Determine the [x, y] coordinate at the center of the cell enclosing the given text.  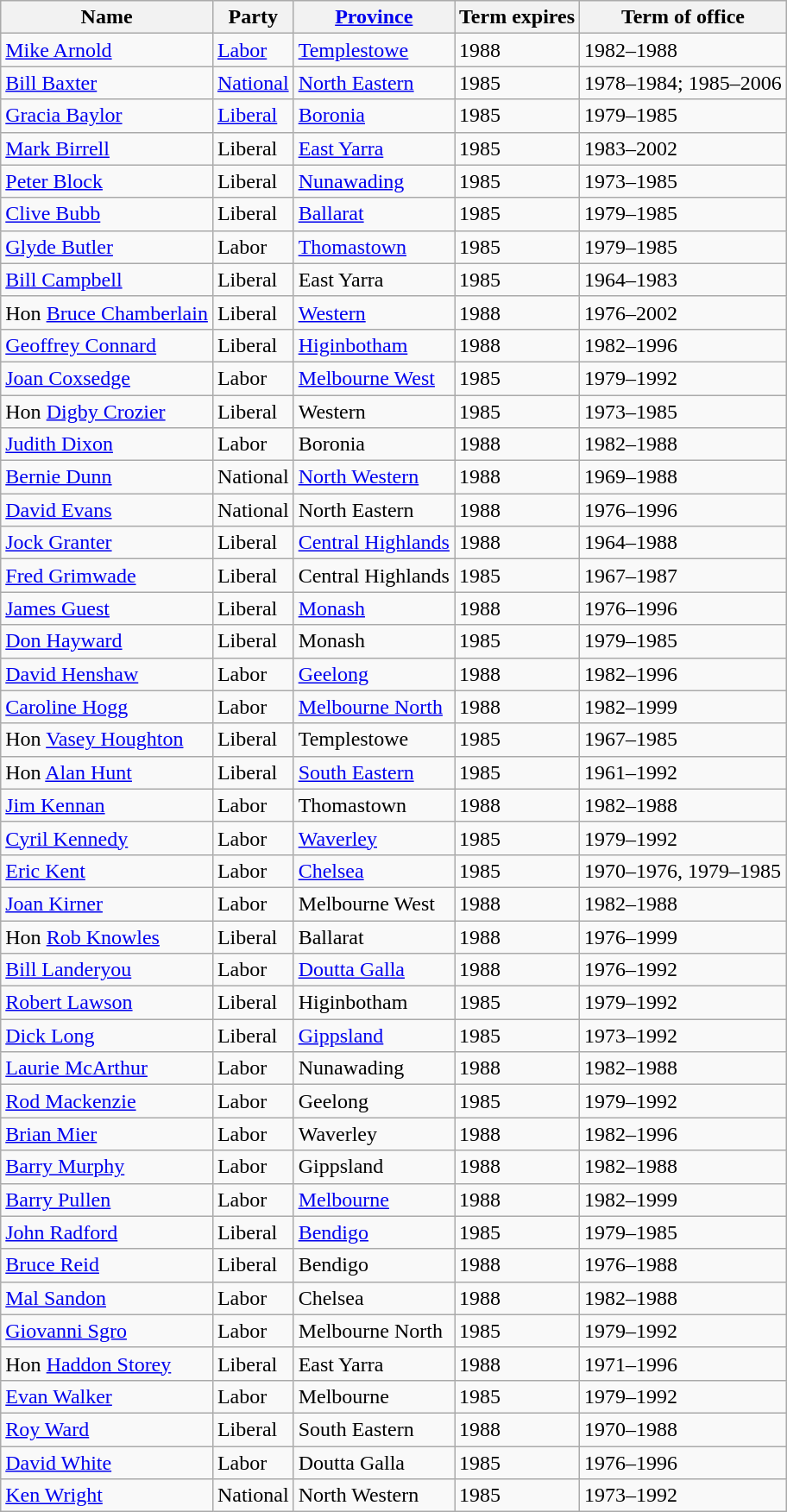
Geoffrey Connard [107, 345]
Jock Granter [107, 543]
Cyril Kennedy [107, 838]
1970–1988 [683, 1429]
1976–1992 [683, 970]
Caroline Hogg [107, 707]
Bruce Reid [107, 1265]
1976–1988 [683, 1265]
David Evans [107, 510]
Robert Lawson [107, 1003]
1964–1983 [683, 280]
Bill Baxter [107, 83]
Ken Wright [107, 1496]
1967–1985 [683, 740]
Laurie McArthur [107, 1068]
Gracia Baylor [107, 116]
Mark Birrell [107, 148]
Brian Mier [107, 1134]
1976–2002 [683, 312]
Term expires [516, 17]
Province [374, 17]
1976–1999 [683, 936]
Eric Kent [107, 871]
Bernie Dunn [107, 477]
1970–1976, 1979–1985 [683, 871]
Rod Mackenzie [107, 1101]
Giovanni Sgro [107, 1331]
Don Hayward [107, 641]
Hon Vasey Houghton [107, 740]
1969–1988 [683, 477]
Term of office [683, 17]
Bill Landeryou [107, 970]
1971–1996 [683, 1364]
James Guest [107, 608]
David White [107, 1463]
1983–2002 [683, 148]
Glyde Butler [107, 247]
Roy Ward [107, 1429]
1961–1992 [683, 772]
Peter Block [107, 181]
Mal Sandon [107, 1298]
Party [253, 17]
David Henshaw [107, 674]
Joan Kirner [107, 904]
Evan Walker [107, 1396]
Name [107, 17]
Barry Murphy [107, 1167]
Bill Campbell [107, 280]
Clive Bubb [107, 214]
Hon Bruce Chamberlain [107, 312]
1964–1988 [683, 543]
Hon Digby Crozier [107, 412]
Mike Arnold [107, 50]
1978–1984; 1985–2006 [683, 83]
Barry Pullen [107, 1200]
Judith Dixon [107, 444]
Joan Coxsedge [107, 378]
Hon Rob Knowles [107, 936]
1967–1987 [683, 576]
John Radford [107, 1232]
Dick Long [107, 1036]
Hon Haddon Storey [107, 1364]
Hon Alan Hunt [107, 772]
Fred Grimwade [107, 576]
Jim Kennan [107, 805]
